Return (X, Y) of the center of cell containing provided text 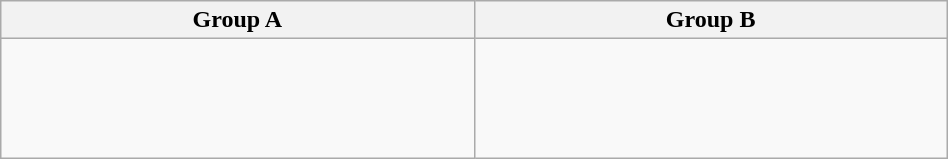
Group B (710, 20)
Group A (238, 20)
